Capture the cell that displays the provided text and extract its [x, y] central coordinate. 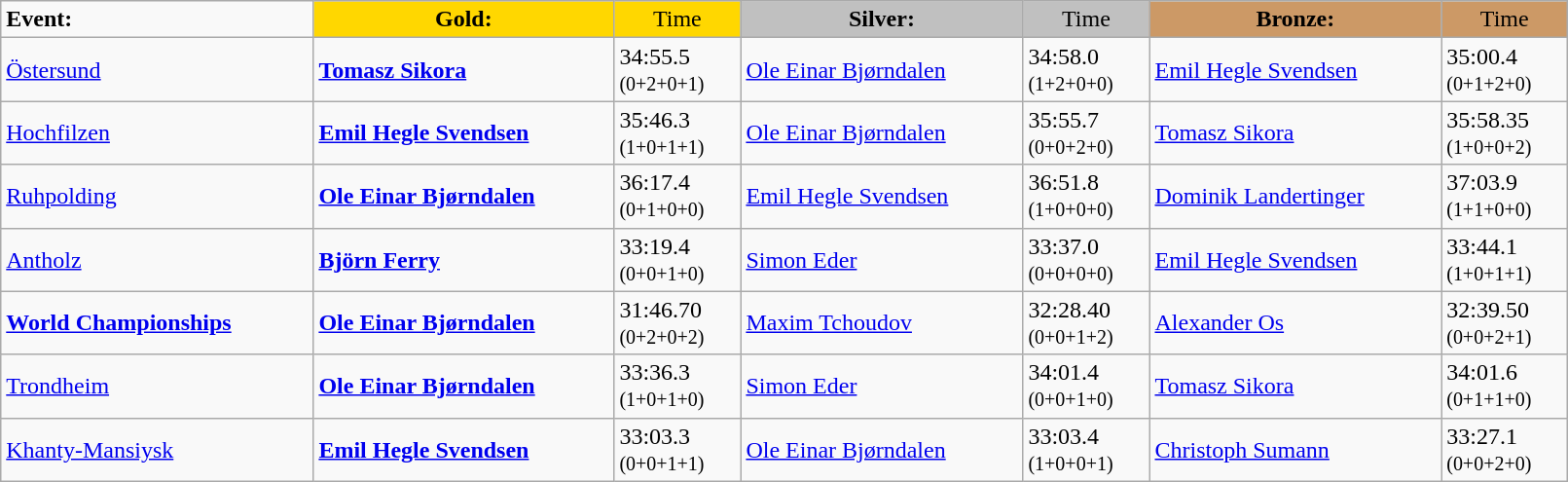
Trondheim [158, 386]
Silver: [882, 19]
33:27.1(0+0+2+0) [1505, 450]
32:28.40(0+0+1+2) [1086, 323]
37:03.9(1+1+0+0) [1505, 197]
Christoph Sumann [1295, 450]
Hochfilzen [158, 132]
Antholz [158, 259]
World Championships [158, 323]
Maxim Tchoudov [882, 323]
Bronze: [1295, 19]
31:46.70(0+2+0+2) [677, 323]
33:03.4(1+0+0+1) [1086, 450]
35:55.7(0+0+2+0) [1086, 132]
32:39.50(0+0+2+1) [1505, 323]
33:03.3(0+0+1+1) [677, 450]
34:58.0(1+2+0+0) [1086, 70]
Ruhpolding [158, 197]
Gold: [463, 19]
34:01.4(0+0+1+0) [1086, 386]
33:36.3(1+0+1+0) [677, 386]
35:46.3(1+0+1+1) [677, 132]
Östersund [158, 70]
Björn Ferry [463, 259]
35:58.35(1+0+0+2) [1505, 132]
34:01.6(0+1+1+0) [1505, 386]
Dominik Landertinger [1295, 197]
36:17.4(0+1+0+0) [677, 197]
Event: [158, 19]
36:51.8(1+0+0+0) [1086, 197]
33:44.1(1+0+1+1) [1505, 259]
Alexander Os [1295, 323]
33:19.4(0+0+1+0) [677, 259]
35:00.4(0+1+2+0) [1505, 70]
Khanty-Mansiysk [158, 450]
34:55.5(0+2+0+1) [677, 70]
33:37.0(0+0+0+0) [1086, 259]
